Identify which cell holds the provided text, then report its [X, Y] central coordinate. 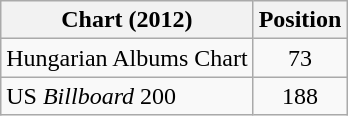
Position [300, 20]
188 [300, 96]
Hungarian Albums Chart [127, 58]
73 [300, 58]
Chart (2012) [127, 20]
US Billboard 200 [127, 96]
